Output the (x, y) coordinate of the center of the cell containing the given text.  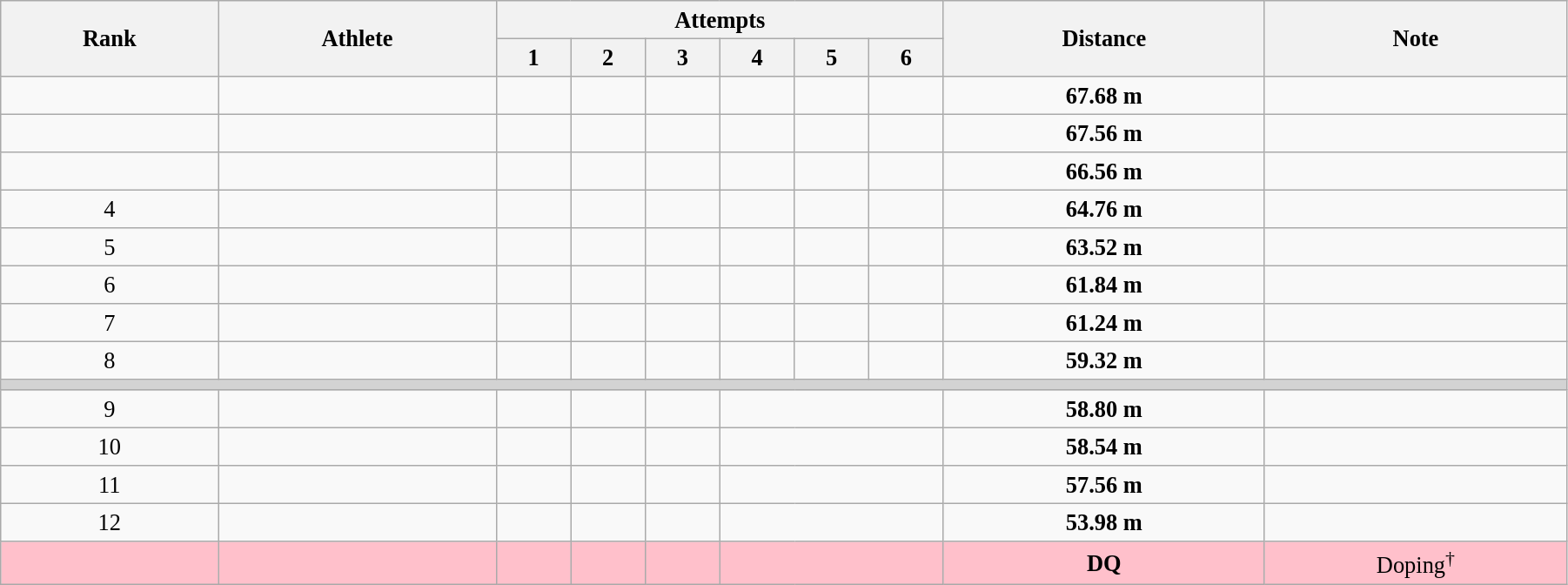
64.76 m (1103, 209)
61.84 m (1103, 285)
Doping† (1415, 562)
67.56 m (1103, 133)
Note (1415, 38)
57.56 m (1103, 485)
66.56 m (1103, 171)
11 (110, 485)
63.52 m (1103, 247)
8 (110, 360)
7 (110, 323)
61.24 m (1103, 323)
59.32 m (1103, 360)
10 (110, 447)
53.98 m (1103, 522)
12 (110, 522)
DQ (1103, 562)
2 (608, 57)
Athlete (357, 38)
Attempts (720, 19)
67.68 m (1103, 95)
58.80 m (1103, 409)
1 (533, 57)
58.54 m (1103, 447)
Distance (1103, 38)
Rank (110, 38)
9 (110, 409)
3 (683, 57)
